Capture the cell that displays the provided text and extract its [x, y] central coordinate. 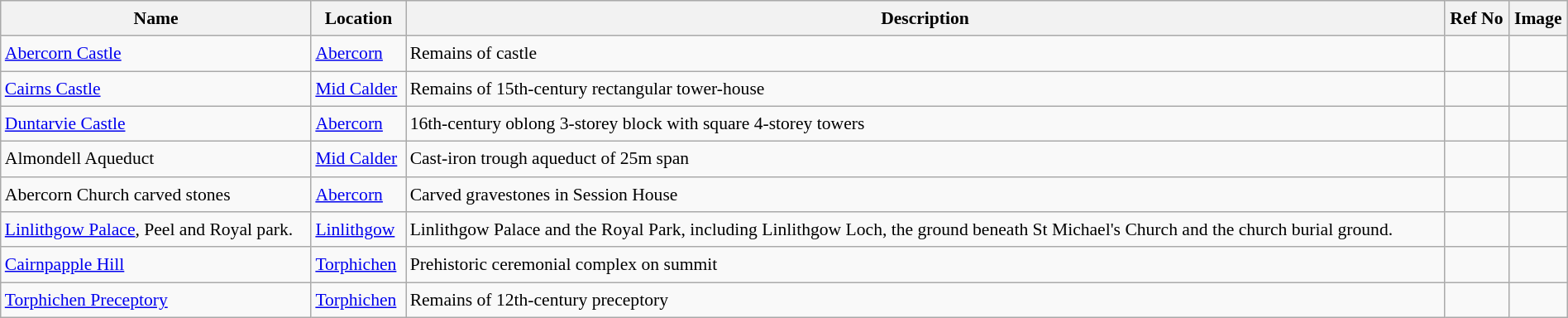
Torphichen Preceptory [156, 300]
Remains of 12th-century preceptory [925, 300]
Abercorn Castle [156, 55]
Description [925, 18]
Linlithgow Palace and the Royal Park, including Linlithgow Loch, the ground beneath St Michael's Church and the church burial ground. [925, 230]
Remains of castle [925, 55]
Abercorn Church carved stones [156, 195]
Almondell Aqueduct [156, 159]
Prehistoric ceremonial complex on summit [925, 265]
Cast-iron trough aqueduct of 25m span [925, 159]
Remains of 15th-century rectangular tower-house [925, 89]
Name [156, 18]
16th-century oblong 3-storey block with square 4-storey towers [925, 124]
Linlithgow Palace, Peel and Royal park. [156, 230]
Cairns Castle [156, 89]
Cairnpapple Hill [156, 265]
Ref No [1476, 18]
Linlithgow [358, 230]
Duntarvie Castle [156, 124]
Image [1538, 18]
Carved gravestones in Session House [925, 195]
Location [358, 18]
